Search for the cell housing the specified text and yield its [x, y] center coordinate. 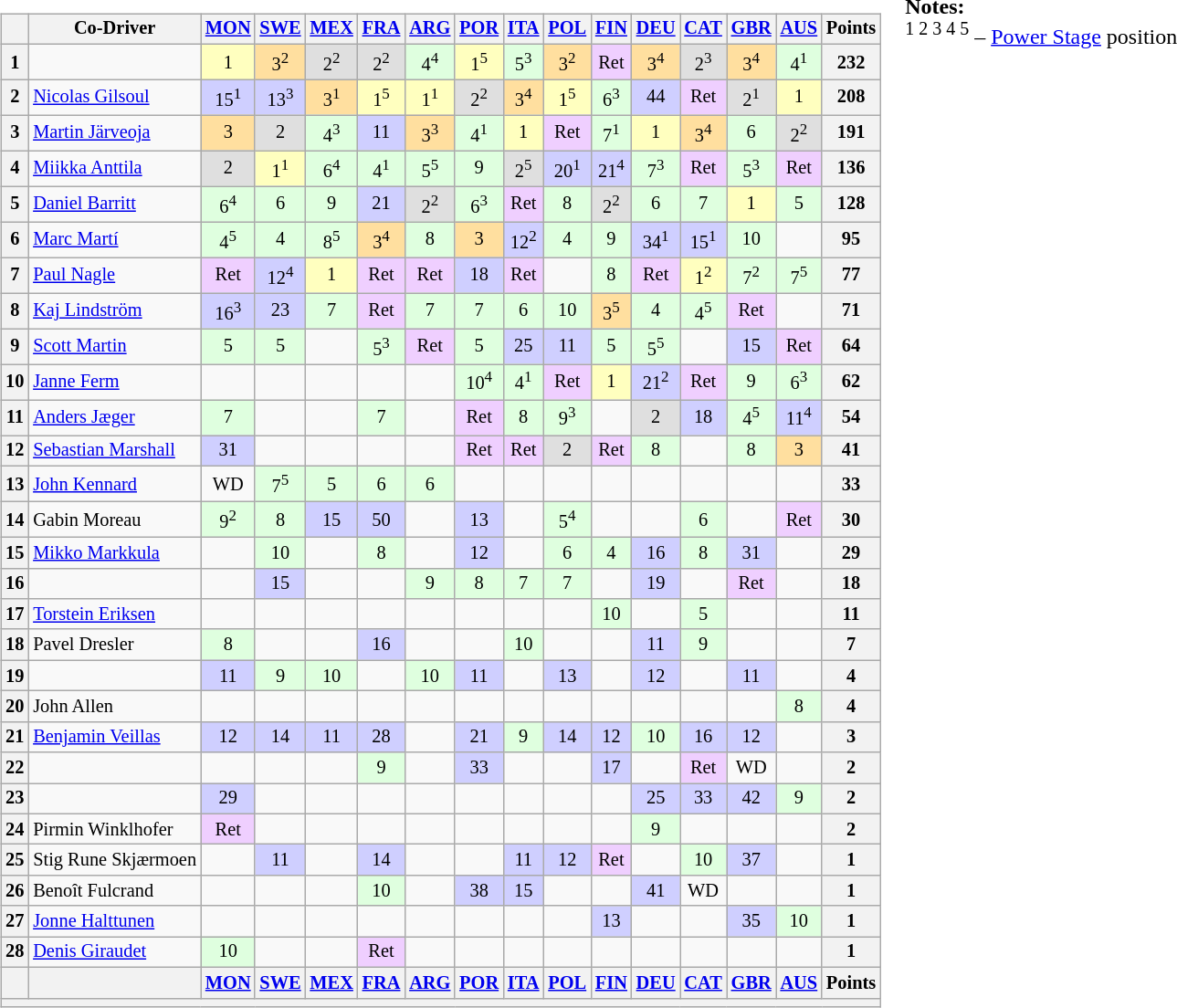
341 [656, 239]
38 [478, 891]
Pavel Dresler [115, 645]
136 [851, 168]
114 [799, 418]
Jonne Halttunen [115, 921]
122 [523, 239]
Nicolas Gilsoul [115, 97]
201 [567, 168]
Mikko Markkula [115, 552]
95 [851, 239]
Benoît Fulcrand [115, 891]
50 [382, 519]
Torstein Eriksen [115, 614]
24 [15, 829]
Miikka Anttila [115, 168]
Kaj Lindström [115, 310]
214 [612, 168]
Co-Driver [115, 29]
92 [228, 519]
John Kennard [115, 484]
27 [15, 921]
Paul Nagle [115, 276]
37 [751, 860]
77 [851, 276]
191 [851, 133]
Stig Rune Skjærmoen [115, 860]
Pirmin Winklhofer [115, 829]
104 [478, 382]
212 [656, 382]
Benjamin Veillas [115, 737]
Denis Giraudet [115, 952]
62 [851, 382]
John Allen [115, 707]
93 [567, 418]
30 [851, 519]
Marc Martí [115, 239]
85 [331, 239]
128 [851, 205]
208 [851, 97]
Gabin Moreau [115, 519]
Martin Järveoja [115, 133]
133 [279, 97]
Daniel Barritt [115, 205]
Anders Jæger [115, 418]
20 [15, 707]
Scott Martin [115, 347]
43 [331, 133]
Janne Ferm [115, 382]
Sebastian Marshall [115, 451]
26 [15, 891]
72 [751, 276]
163 [228, 310]
73 [656, 168]
42 [751, 799]
124 [279, 276]
232 [851, 62]
